Output the (X, Y) coordinate of the center of the cell containing the given text.  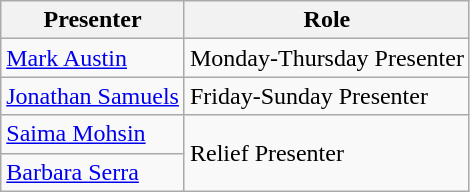
Mark Austin (93, 58)
Monday-Thursday Presenter (326, 58)
Presenter (93, 20)
Jonathan Samuels (93, 96)
Friday-Sunday Presenter (326, 96)
Role (326, 20)
Relief Presenter (326, 153)
Saima Mohsin (93, 134)
Barbara Serra (93, 172)
